Return (x, y) of the center of cell containing provided text 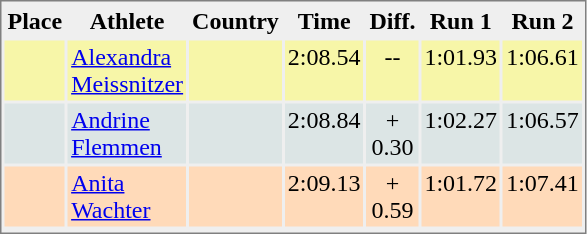
+ 0.59 (392, 196)
1:02.27 (460, 134)
Run 2 (542, 20)
Diff. (392, 20)
1:01.93 (460, 70)
1:01.72 (460, 196)
2:08.84 (324, 134)
+ 0.30 (392, 134)
2:09.13 (324, 196)
-- (392, 70)
Andrine Flemmen (127, 134)
Athlete (127, 20)
Time (324, 20)
Alexandra Meissnitzer (127, 70)
1:06.57 (542, 134)
Run 1 (460, 20)
Place (34, 20)
Country (236, 20)
2:08.54 (324, 70)
1:06.61 (542, 70)
1:07.41 (542, 196)
Anita Wachter (127, 196)
